Search for the cell housing the specified text and yield its (X, Y) center coordinate. 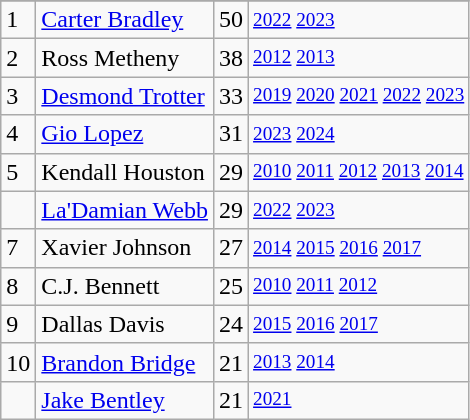
1 (18, 20)
Ross Metheny (125, 58)
2023 2024 (359, 134)
2012 2013 (359, 58)
2010 2011 2012 (359, 286)
C.J. Bennett (125, 286)
Xavier Johnson (125, 248)
Desmond Trotter (125, 96)
Jake Bentley (125, 400)
Kendall Houston (125, 172)
3 (18, 96)
5 (18, 172)
2019 2020 2021 2022 2023 (359, 96)
24 (230, 324)
4 (18, 134)
2010 2011 2012 2013 2014 (359, 172)
La'Damian Webb (125, 210)
25 (230, 286)
27 (230, 248)
31 (230, 134)
9 (18, 324)
Gio Lopez (125, 134)
7 (18, 248)
Brandon Bridge (125, 362)
8 (18, 286)
2021 (359, 400)
2013 2014 (359, 362)
2015 2016 2017 (359, 324)
Dallas Davis (125, 324)
Carter Bradley (125, 20)
2 (18, 58)
2014 2015 2016 2017 (359, 248)
33 (230, 96)
50 (230, 20)
10 (18, 362)
38 (230, 58)
